Return the (X, Y) coordinate for the center point of the cell that contains the specified text.  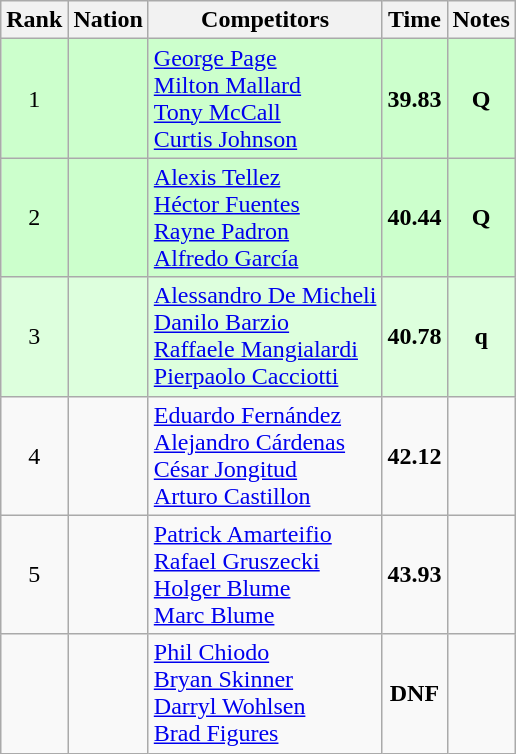
40.78 (414, 336)
Rank (34, 20)
Eduardo FernándezAlejandro CárdenasCésar JongitudArturo Castillon (265, 456)
42.12 (414, 456)
5 (34, 574)
Alessandro De MicheliDanilo BarzioRaffaele MangialardiPierpaolo Cacciotti (265, 336)
40.44 (414, 218)
4 (34, 456)
Phil ChiodoBryan SkinnerDarryl WohlsenBrad Figures (265, 694)
3 (34, 336)
Notes (481, 20)
DNF (414, 694)
Competitors (265, 20)
Nation (108, 20)
George PageMilton MallardTony McCallCurtis Johnson (265, 98)
39.83 (414, 98)
2 (34, 218)
Patrick AmarteifioRafael GruszeckiHolger BlumeMarc Blume (265, 574)
1 (34, 98)
Time (414, 20)
q (481, 336)
Alexis TellezHéctor FuentesRayne PadronAlfredo García (265, 218)
43.93 (414, 574)
